From the cell containing the given text, extract its center point as (x, y) coordinate. 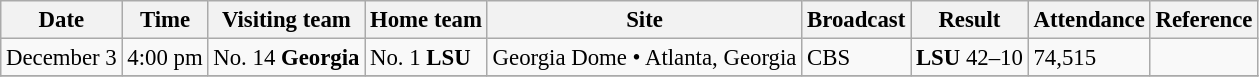
Time (165, 20)
CBS (856, 58)
LSU 42–10 (970, 58)
Reference (1204, 20)
4:00 pm (165, 58)
No. 14 Georgia (286, 58)
Result (970, 20)
74,515 (1089, 58)
Visiting team (286, 20)
December 3 (62, 58)
Date (62, 20)
Home team (426, 20)
No. 1 LSU (426, 58)
Site (644, 20)
Broadcast (856, 20)
Attendance (1089, 20)
Georgia Dome • Atlanta, Georgia (644, 58)
